Capture the cell that displays the provided text and extract its [x, y] central coordinate. 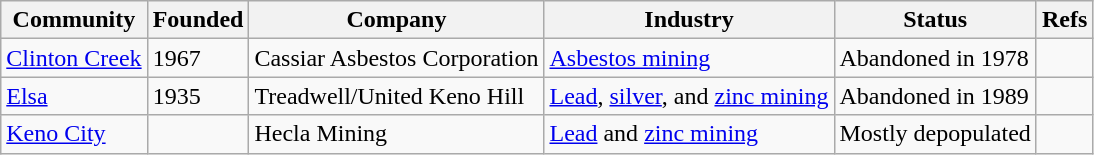
Cassiar Asbestos Corporation [396, 58]
Status [935, 20]
Industry [689, 20]
Founded [198, 20]
Elsa [74, 96]
Refs [1064, 20]
Treadwell/United Keno Hill [396, 96]
1967 [198, 58]
Clinton Creek [74, 58]
1935 [198, 96]
Lead, silver, and zinc mining [689, 96]
Abandoned in 1989 [935, 96]
Mostly depopulated [935, 134]
Lead and zinc mining [689, 134]
Abandoned in 1978 [935, 58]
Keno City [74, 134]
Asbestos mining [689, 58]
Company [396, 20]
Hecla Mining [396, 134]
Community [74, 20]
